Return the (X, Y) coordinate for the center point of the cell that contains the specified text.  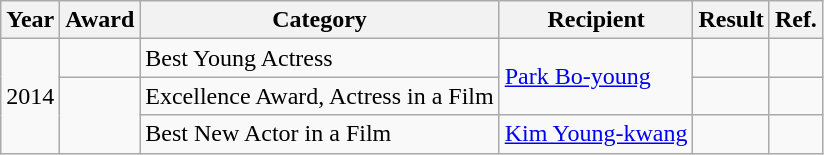
Park Bo-young (596, 77)
Year (30, 20)
Recipient (596, 20)
Excellence Award, Actress in a Film (320, 96)
Best New Actor in a Film (320, 134)
Category (320, 20)
2014 (30, 96)
Ref. (796, 20)
Kim Young-kwang (596, 134)
Best Young Actress (320, 58)
Result (731, 20)
Award (100, 20)
